Return the [X, Y] coordinate for the center point of the cell that contains the specified text.  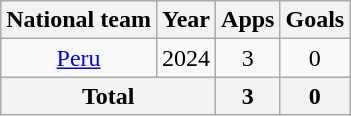
Apps [248, 20]
Peru [79, 58]
Total [108, 96]
National team [79, 20]
2024 [186, 58]
Year [186, 20]
Goals [315, 20]
